Provide the [x, y] coordinate of the cell's center where the given text is located.  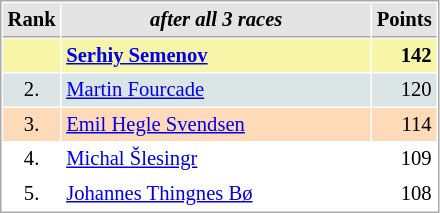
5. [32, 194]
Serhiy Semenov [216, 56]
Michal Šlesingr [216, 158]
4. [32, 158]
108 [404, 194]
142 [404, 56]
after all 3 races [216, 20]
Martin Fourcade [216, 90]
3. [32, 124]
2. [32, 90]
Johannes Thingnes Bø [216, 194]
114 [404, 124]
120 [404, 90]
Rank [32, 20]
Emil Hegle Svendsen [216, 124]
109 [404, 158]
Points [404, 20]
